Extract the [X, Y] coordinate from the center of the cell holding the provided text.  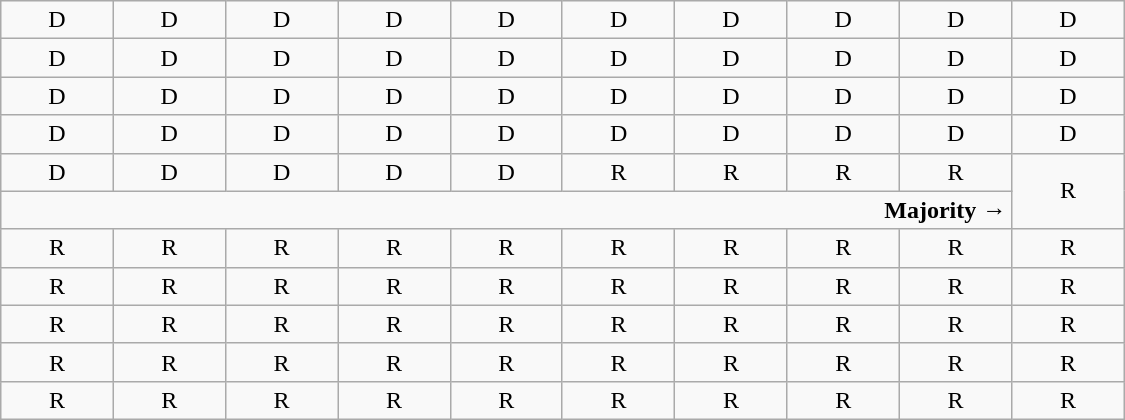
Majority → [506, 210]
